Scan for the cell matching the given text and deliver its (X, Y) coordinate at center. 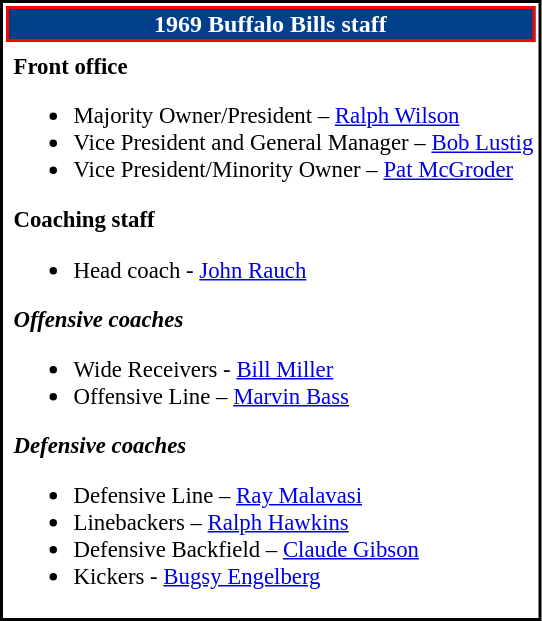
1969 Buffalo Bills staff (270, 24)
